Locate the cell with the specified text and output its [X, Y] center coordinate. 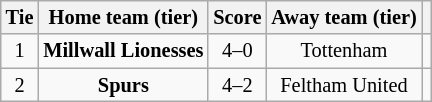
Home team (tier) [123, 17]
Away team (tier) [344, 17]
Tottenham [344, 51]
Feltham United [344, 85]
Millwall Lionesses [123, 51]
Score [237, 17]
Spurs [123, 85]
4–2 [237, 85]
1 [20, 51]
Tie [20, 17]
2 [20, 85]
4–0 [237, 51]
